Extract the (X, Y) coordinate from the center of the cell holding the provided text.  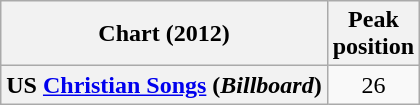
Chart (2012) (164, 34)
US Christian Songs (Billboard) (164, 85)
Peakposition (373, 34)
26 (373, 85)
